Detect which cell encompasses the target text, then output its (x, y) center coordinate. 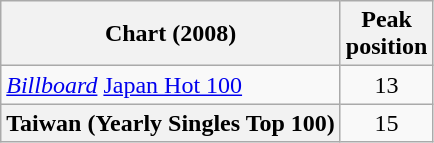
Peakposition (386, 34)
15 (386, 123)
Billboard Japan Hot 100 (171, 85)
13 (386, 85)
Taiwan (Yearly Singles Top 100) (171, 123)
Chart (2008) (171, 34)
